Scan for the cell matching the given text and deliver its (X, Y) coordinate at center. 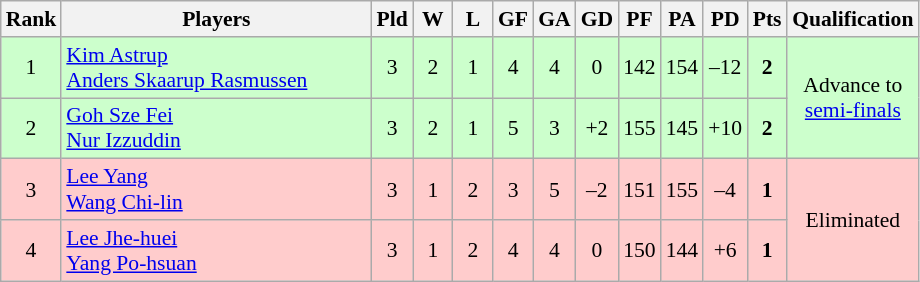
Pts (767, 19)
–12 (725, 68)
W (433, 19)
Advance to semi-finals (852, 98)
Lee Jhe-huei Yang Po-hsuan (216, 250)
154 (682, 68)
150 (640, 250)
142 (640, 68)
Rank (32, 19)
Kim Astrup Anders Skaarup Rasmussen (216, 68)
PD (725, 19)
Eliminated (852, 220)
PF (640, 19)
151 (640, 190)
Lee Yang Wang Chi-lin (216, 190)
+10 (725, 128)
PA (682, 19)
Goh Sze Fei Nur Izzuddin (216, 128)
Pld (392, 19)
Qualification (852, 19)
GA (554, 19)
+2 (598, 128)
GF (513, 19)
144 (682, 250)
–2 (598, 190)
–4 (725, 190)
145 (682, 128)
Players (216, 19)
GD (598, 19)
+6 (725, 250)
L (473, 19)
